Pinpoint the cell where the given text exists, returning its (x, y) midpoint coordinate. 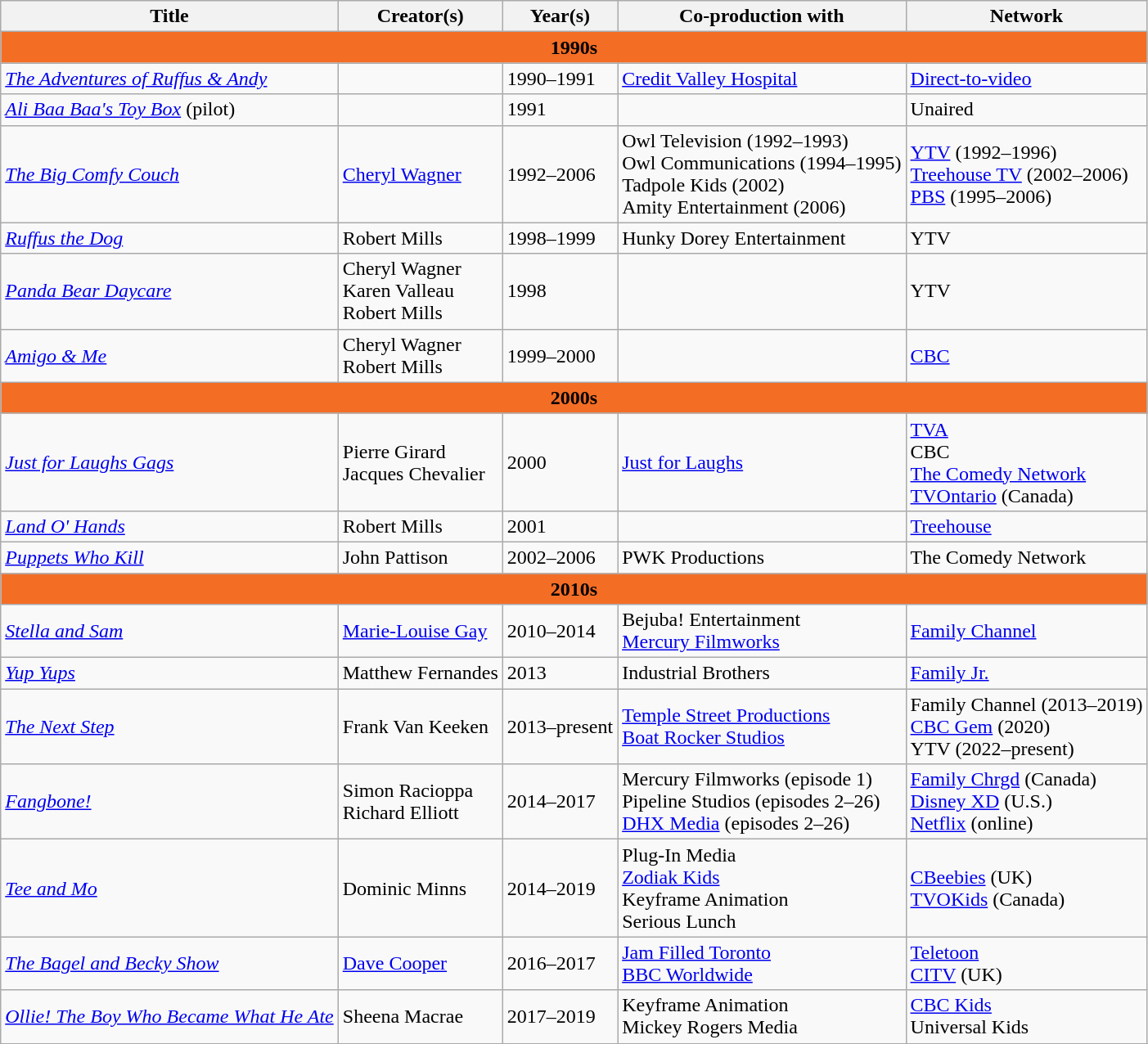
Fangbone! (169, 802)
Temple Street ProductionsBoat Rocker Studios (762, 727)
Co-production with (762, 16)
Tee and Mo (169, 889)
1992–2006 (560, 173)
2000 (560, 461)
Sheena Macrae (421, 1016)
Jam Filled TorontoBBC Worldwide (762, 964)
Amigo & Me (169, 355)
2014–2019 (560, 889)
2016–2017 (560, 964)
2010s (574, 588)
The Big Comfy Couch (169, 173)
2002–2006 (560, 557)
Unaired (1026, 110)
CBC (1026, 355)
2010–2014 (560, 632)
Creator(s) (421, 16)
Credit Valley Hospital (762, 79)
Simon RacioppaRichard Elliott (421, 802)
Panda Bear Daycare (169, 291)
Direct-to-video (1026, 79)
Just for Laughs (762, 461)
2017–2019 (560, 1016)
1991 (560, 110)
Dominic Minns (421, 889)
Cheryl WagnerKaren ValleauRobert Mills (421, 291)
Network (1026, 16)
YTV (1992–1996)Treehouse TV (2002–2006)PBS (1995–2006) (1026, 173)
Ruffus the Dog (169, 238)
CBeebies (UK)TVOKids (Canada) (1026, 889)
Hunky Dorey Entertainment (762, 238)
1998 (560, 291)
1999–2000 (560, 355)
Dave Cooper (421, 964)
Stella and Sam (169, 632)
Mercury Filmworks (episode 1)Pipeline Studios (episodes 2–26)DHX Media (episodes 2–26) (762, 802)
Treehouse (1026, 526)
CBC KidsUniversal Kids (1026, 1016)
2001 (560, 526)
The Next Step (169, 727)
Year(s) (560, 16)
Just for Laughs Gags (169, 461)
Industrial Brothers (762, 673)
The Bagel and Becky Show (169, 964)
Family Jr. (1026, 673)
The Adventures of Ruffus & Andy (169, 79)
PWK Productions (762, 557)
Cheryl WagnerRobert Mills (421, 355)
2013 (560, 673)
Frank Van Keeken (421, 727)
1998–1999 (560, 238)
1990–1991 (560, 79)
Owl Television (1992–1993)Owl Communications (1994–1995)Tadpole Kids (2002)Amity Entertainment (2006) (762, 173)
Puppets Who Kill (169, 557)
Bejuba! EntertainmentMercury Filmworks (762, 632)
Keyframe AnimationMickey Rogers Media (762, 1016)
TeletoonCITV (UK) (1026, 964)
Matthew Fernandes (421, 673)
2000s (574, 398)
Yup Yups (169, 673)
Land O' Hands (169, 526)
The Comedy Network (1026, 557)
Pierre GirardJacques Chevalier (421, 461)
Ollie! The Boy Who Became What He Ate (169, 1016)
2014–2017 (560, 802)
Cheryl Wagner (421, 173)
John Pattison (421, 557)
Title (169, 16)
1990s (574, 47)
Marie-Louise Gay (421, 632)
Family Channel (2013–2019)CBC Gem (2020)YTV (2022–present) (1026, 727)
Plug-In MediaZodiak KidsKeyframe AnimationSerious Lunch (762, 889)
Family Chrgd (Canada)Disney XD (U.S.)Netflix (online) (1026, 802)
TVACBCThe Comedy NetworkTVOntario (Canada) (1026, 461)
Family Channel (1026, 632)
2013–present (560, 727)
Ali Baa Baa's Toy Box (pilot) (169, 110)
